Extract the [X, Y] coordinate from the center of the cell holding the provided text.  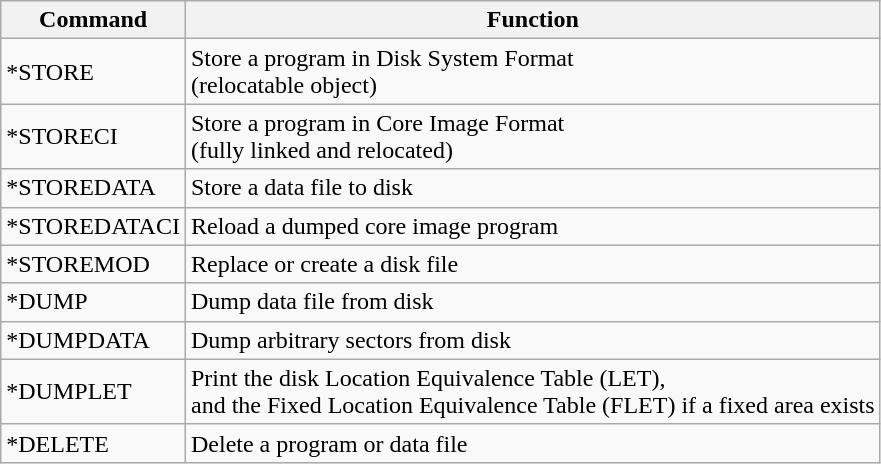
*DUMPDATA [94, 340]
Store a program in Core Image Format(fully linked and relocated) [532, 136]
*STOREMOD [94, 264]
Function [532, 20]
Replace or create a disk file [532, 264]
Command [94, 20]
Dump arbitrary sectors from disk [532, 340]
*STOREDATACI [94, 226]
Store a data file to disk [532, 188]
*DUMPLET [94, 392]
*STORECI [94, 136]
Dump data file from disk [532, 302]
*STORE [94, 72]
Store a program in Disk System Format(relocatable object) [532, 72]
Print the disk Location Equivalence Table (LET), and the Fixed Location Equivalence Table (FLET) if a fixed area exists [532, 392]
*DUMP [94, 302]
*STOREDATA [94, 188]
Delete a program or data file [532, 443]
Reload a dumped core image program [532, 226]
*DELETE [94, 443]
